Find where the given text appears and provide that cell's center as (X, Y) coordinate. 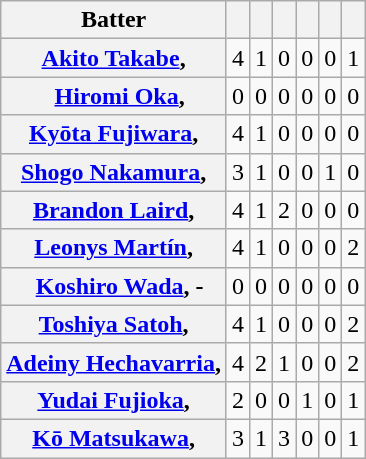
Toshiya Satoh, (114, 324)
Brandon Laird, (114, 210)
Kō Matsukawa, (114, 438)
Yudai Fujioka, (114, 400)
Batter (114, 20)
Hiromi Oka, (114, 96)
Adeiny Hechavarria, (114, 362)
Leonys Martín, (114, 248)
Shogo Nakamura, (114, 172)
Koshiro Wada, - (114, 286)
Kyōta Fujiwara, (114, 134)
Akito Takabe, (114, 58)
